Determine the [x, y] coordinate at the center of the cell enclosing the given text.  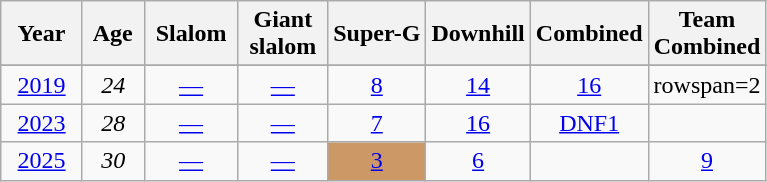
DNF1 [589, 123]
Downhill [478, 34]
TeamCombined [707, 34]
28 [113, 123]
6 [478, 161]
8 [377, 85]
2023 [42, 123]
Slalom [191, 34]
Combined [589, 34]
9 [707, 161]
14 [478, 85]
24 [113, 85]
Super-G [377, 34]
2025 [42, 161]
Year [42, 34]
30 [113, 161]
2019 [42, 85]
Age [113, 34]
7 [377, 123]
rowspan=2 [707, 85]
Giant slalom [283, 34]
3 [377, 161]
